Search for the cell housing the specified text and yield its [X, Y] center coordinate. 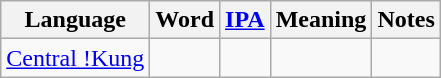
Central !Kung [76, 58]
Word [185, 20]
Meaning [321, 20]
Notes [406, 20]
IPA [246, 20]
Language [76, 20]
